Find where the given text appears and provide that cell's center as [X, Y] coordinate. 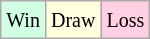
Draw [72, 20]
Loss [126, 20]
Win [24, 20]
